Detect which cell encompasses the target text, then output its [X, Y] center coordinate. 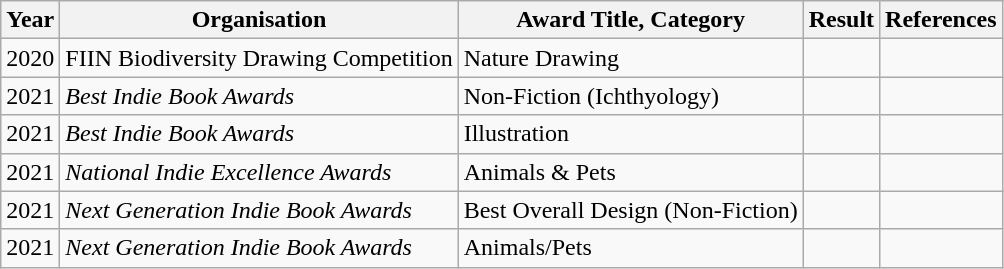
Best Overall Design (Non-Fiction) [630, 210]
References [942, 20]
Animals & Pets [630, 172]
Illustration [630, 134]
FIIN Biodiversity Drawing Competition [259, 58]
National Indie Excellence Awards [259, 172]
Nature Drawing [630, 58]
2020 [30, 58]
Result [841, 20]
Organisation [259, 20]
Animals/Pets [630, 248]
Non-Fiction (Ichthyology) [630, 96]
Award Title, Category [630, 20]
Year [30, 20]
